Return [x, y] of the center of cell containing provided text 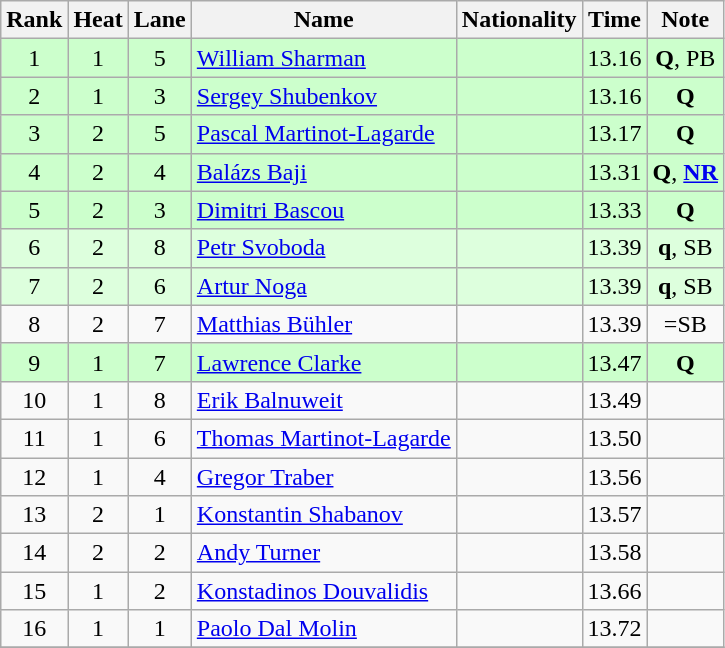
9 [34, 362]
16 [34, 629]
13.49 [614, 400]
13.33 [614, 210]
13 [34, 515]
Name [324, 20]
Thomas Martinot-Lagarde [324, 438]
Erik Balnuweit [324, 400]
Matthias Bühler [324, 324]
Andy Turner [324, 553]
Pascal Martinot-Lagarde [324, 134]
Rank [34, 20]
Note [685, 20]
Petr Svoboda [324, 248]
Q, NR [685, 172]
Dimitri Bascou [324, 210]
Gregor Traber [324, 477]
Konstantin Shabanov [324, 515]
10 [34, 400]
Artur Noga [324, 286]
13.58 [614, 553]
13.31 [614, 172]
13.17 [614, 134]
11 [34, 438]
William Sharman [324, 58]
13.50 [614, 438]
Time [614, 20]
Q, PB [685, 58]
13.72 [614, 629]
13.57 [614, 515]
15 [34, 591]
=SB [685, 324]
Paolo Dal Molin [324, 629]
Sergey Shubenkov [324, 96]
Konstadinos Douvalidis [324, 591]
13.56 [614, 477]
14 [34, 553]
Balázs Baji [324, 172]
Lawrence Clarke [324, 362]
12 [34, 477]
Nationality [519, 20]
13.47 [614, 362]
Lane [160, 20]
13.66 [614, 591]
Heat [98, 20]
